From the cell containing the given text, extract its center point as (X, Y) coordinate. 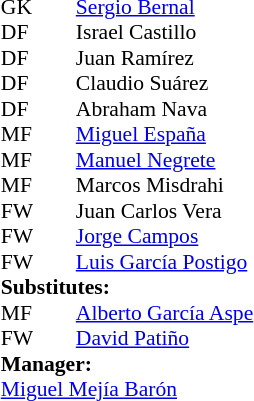
Abraham Nava (164, 109)
Alberto García Aspe (164, 313)
Juan Ramírez (164, 58)
Jorge Campos (164, 237)
Israel Castillo (164, 33)
Claudio Suárez (164, 83)
Luis García Postigo (164, 262)
Substitutes: (127, 287)
David Patiño (164, 339)
Manager: (127, 364)
Juan Carlos Vera (164, 211)
Miguel España (164, 135)
Marcos Misdrahi (164, 185)
Manuel Negrete (164, 160)
